Scan for the cell matching the given text and deliver its [X, Y] coordinate at center. 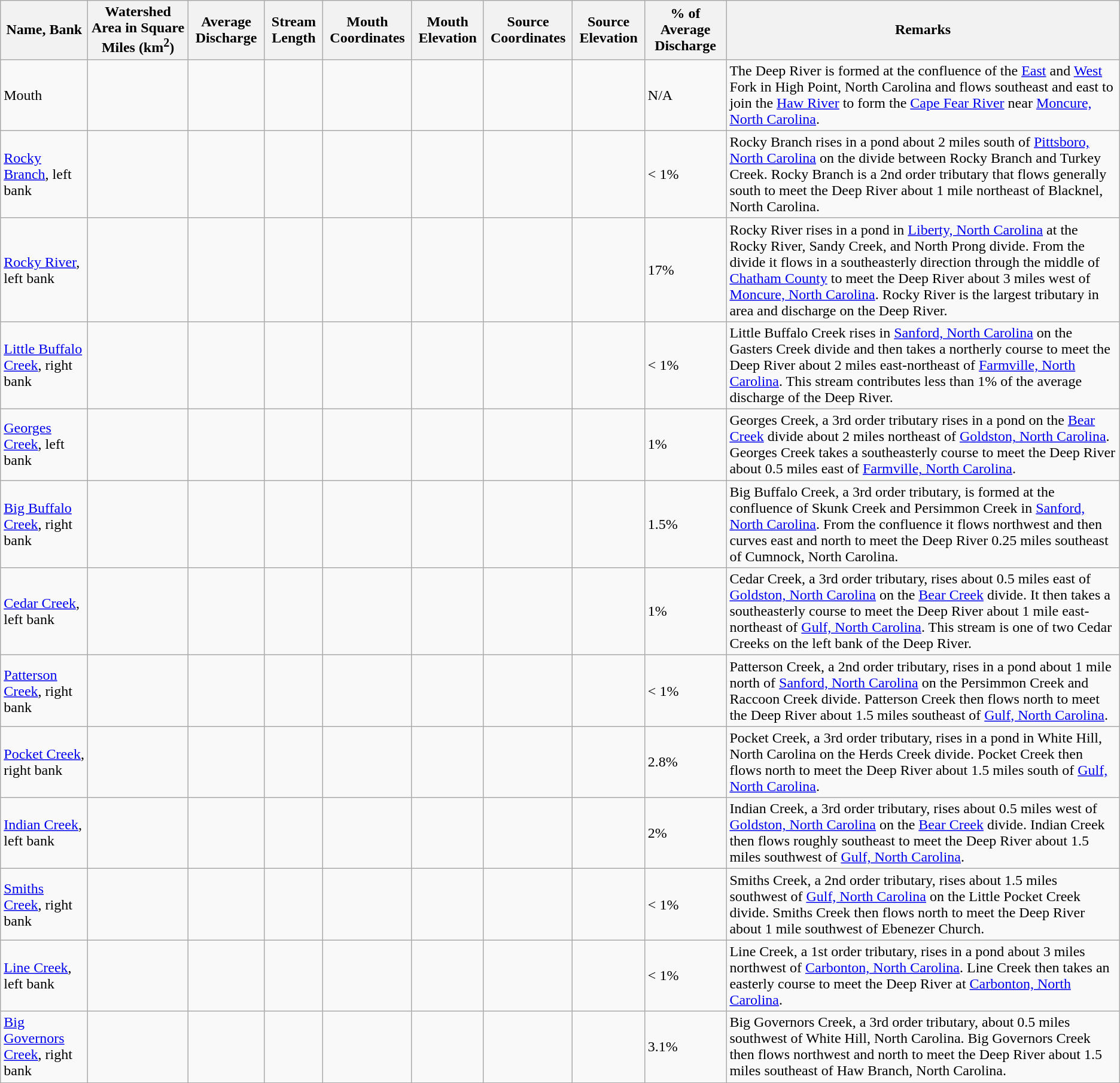
Source Coordinates [528, 30]
Mouth Elevation [448, 30]
2.8% [686, 762]
Average Discharge [226, 30]
Mouth Coordinates [367, 30]
Little Buffalo Creek, right bank [44, 365]
17% [686, 269]
Line Creek, left bank [44, 975]
N/A [686, 95]
% of Average Discharge [686, 30]
Georges Creek, left bank [44, 445]
Smiths Creek, right bank [44, 905]
Big Buffalo Creek, right bank [44, 524]
Cedar Creek, left bank [44, 612]
Big Governors Creek, right bank [44, 1047]
3.1% [686, 1047]
Indian Creek, left bank [44, 833]
Rocky Branch, left bank [44, 174]
1.5% [686, 524]
Mouth [44, 95]
Name, Bank [44, 30]
Rocky River, left bank [44, 269]
Patterson Creek, right bank [44, 690]
Remarks [923, 30]
Stream Length [294, 30]
2% [686, 833]
Pocket Creek, right bank [44, 762]
Source Elevation [608, 30]
Watershed Area in Square Miles (km2) [138, 30]
